Detect which cell encompasses the target text, then output its (X, Y) center coordinate. 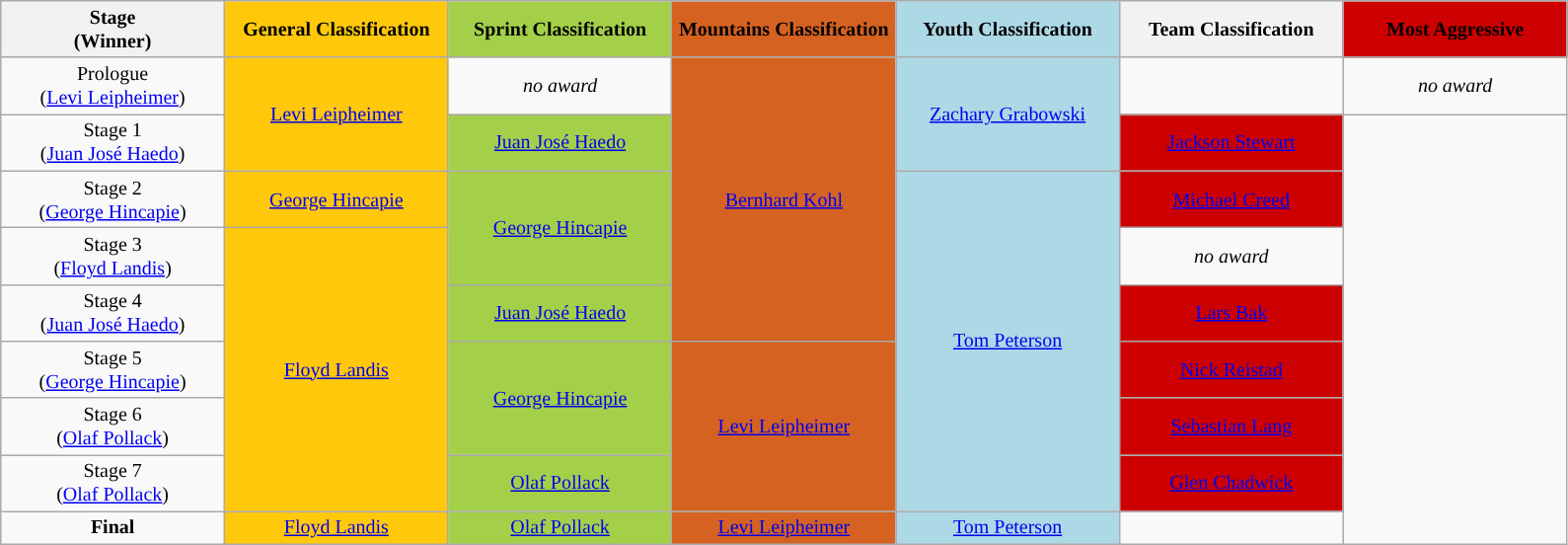
Stage 3(Floyd Landis) (112, 257)
Youth Classification (1008, 30)
Mountains Classification (784, 30)
Most Aggressive (1455, 30)
Stage 7(Olaf Pollack) (112, 484)
Lars Bak (1232, 312)
Stage 4(Juan José Haedo) (112, 312)
Prologue(Levi Leipheimer) (112, 87)
Sprint Classification (560, 30)
Stage 6(Olaf Pollack) (112, 427)
Jackson Stewart (1232, 142)
Michael Creed (1232, 199)
Glen Chadwick (1232, 484)
General Classification (336, 30)
Nick Reistad (1232, 369)
Stage 2(George Hincapie) (112, 199)
Stage 5(George Hincapie) (112, 369)
Zachary Grabowski (1008, 115)
Bernhard Kohl (784, 199)
Team Classification (1232, 30)
Stage(Winner) (112, 30)
Sebastian Lang (1232, 427)
Stage 1(Juan José Haedo) (112, 142)
Final (112, 527)
